Detect which cell encompasses the target text, then output its [x, y] center coordinate. 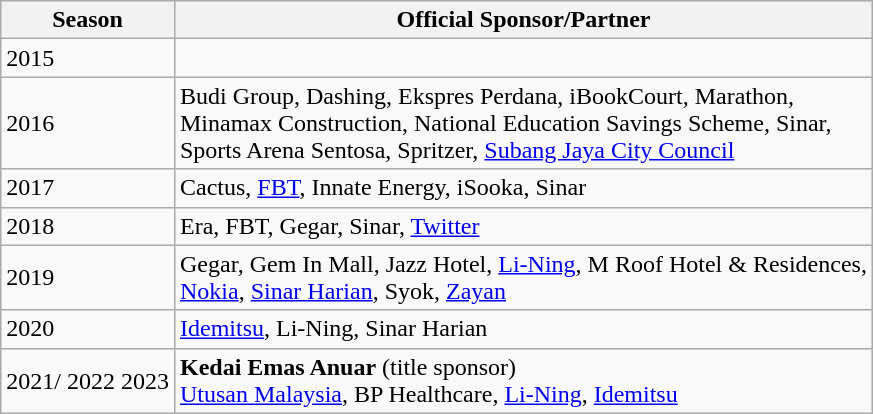
2019 [88, 278]
Official Sponsor/Partner [523, 20]
2017 [88, 188]
2018 [88, 226]
Idemitsu, Li-Ning, Sinar Harian [523, 329]
2015 [88, 58]
2020 [88, 329]
Gegar, Gem In Mall, Jazz Hotel, Li-Ning, M Roof Hotel & Residences,Nokia, Sinar Harian, Syok, Zayan [523, 278]
2021/ 2022 2023 [88, 380]
Era, FBT, Gegar, Sinar, Twitter [523, 226]
Kedai Emas Anuar (title sponsor)Utusan Malaysia, BP Healthcare, Li-Ning, Idemitsu [523, 380]
Cactus, FBT, Innate Energy, iSooka, Sinar [523, 188]
Season [88, 20]
2016 [88, 123]
